Return the [x, y] coordinate for the center point of the cell that contains the specified text.  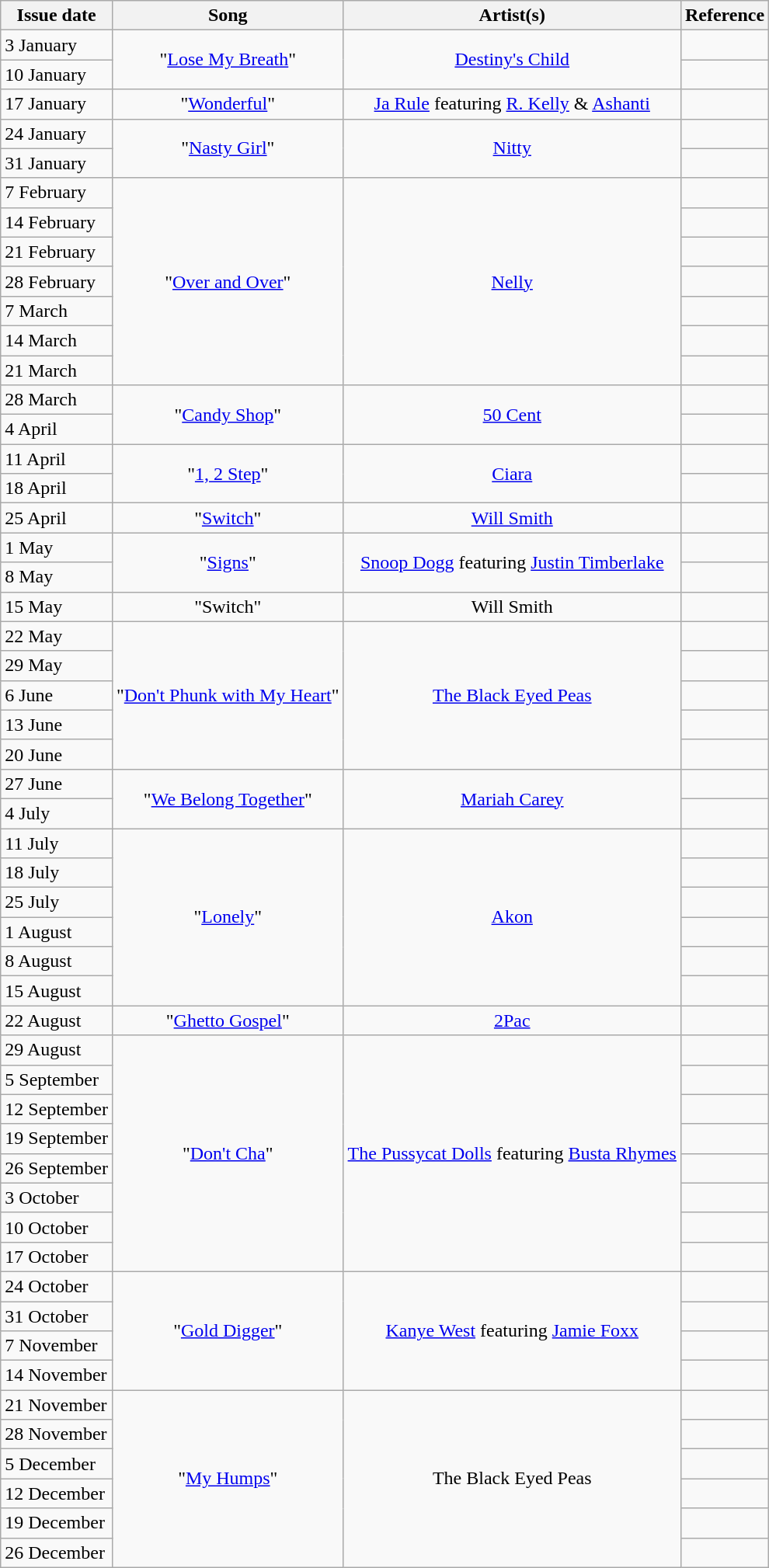
24 January [57, 134]
29 August [57, 1050]
20 June [57, 754]
18 April [57, 488]
24 October [57, 1286]
Reference [724, 16]
1 May [57, 548]
31 January [57, 163]
5 September [57, 1080]
28 March [57, 400]
25 July [57, 902]
22 August [57, 1020]
Snoop Dogg featuring Justin Timberlake [512, 562]
13 June [57, 725]
7 November [57, 1346]
Akon [512, 916]
28 February [57, 281]
"Lonely" [228, 916]
Ja Rule featuring R. Kelly & Ashanti [512, 104]
4 July [57, 813]
Issue date [57, 16]
12 September [57, 1109]
7 March [57, 311]
19 September [57, 1139]
"We Belong Together" [228, 798]
17 January [57, 104]
10 October [57, 1227]
14 November [57, 1375]
Artist(s) [512, 16]
"Nasty Girl" [228, 148]
10 January [57, 75]
8 May [57, 577]
"My Humps" [228, 1479]
21 February [57, 252]
15 August [57, 991]
31 October [57, 1316]
"Wonderful" [228, 104]
"Gold Digger" [228, 1330]
28 November [57, 1434]
Mariah Carey [512, 798]
"Don't Phunk with My Heart" [228, 695]
25 April [57, 518]
19 December [57, 1523]
21 March [57, 370]
29 May [57, 666]
26 December [57, 1552]
"Lose My Breath" [228, 60]
18 July [57, 873]
6 June [57, 695]
3 October [57, 1198]
"Don't Cha" [228, 1153]
4 April [57, 429]
26 September [57, 1168]
17 October [57, 1257]
15 May [57, 607]
Song [228, 16]
5 December [57, 1464]
"Over and Over" [228, 281]
"1, 2 Step" [228, 474]
Kanye West featuring Jamie Foxx [512, 1330]
Ciara [512, 474]
Nelly [512, 281]
11 April [57, 459]
3 January [57, 45]
14 March [57, 340]
50 Cent [512, 415]
"Ghetto Gospel" [228, 1020]
Destiny's Child [512, 60]
21 November [57, 1405]
7 February [57, 193]
22 May [57, 636]
1 August [57, 932]
The Pussycat Dolls featuring Busta Rhymes [512, 1153]
Nitty [512, 148]
2Pac [512, 1020]
"Signs" [228, 562]
27 June [57, 784]
12 December [57, 1493]
14 February [57, 222]
8 August [57, 961]
11 July [57, 843]
"Candy Shop" [228, 415]
